Find where the given text appears and provide that cell's center as (X, Y) coordinate. 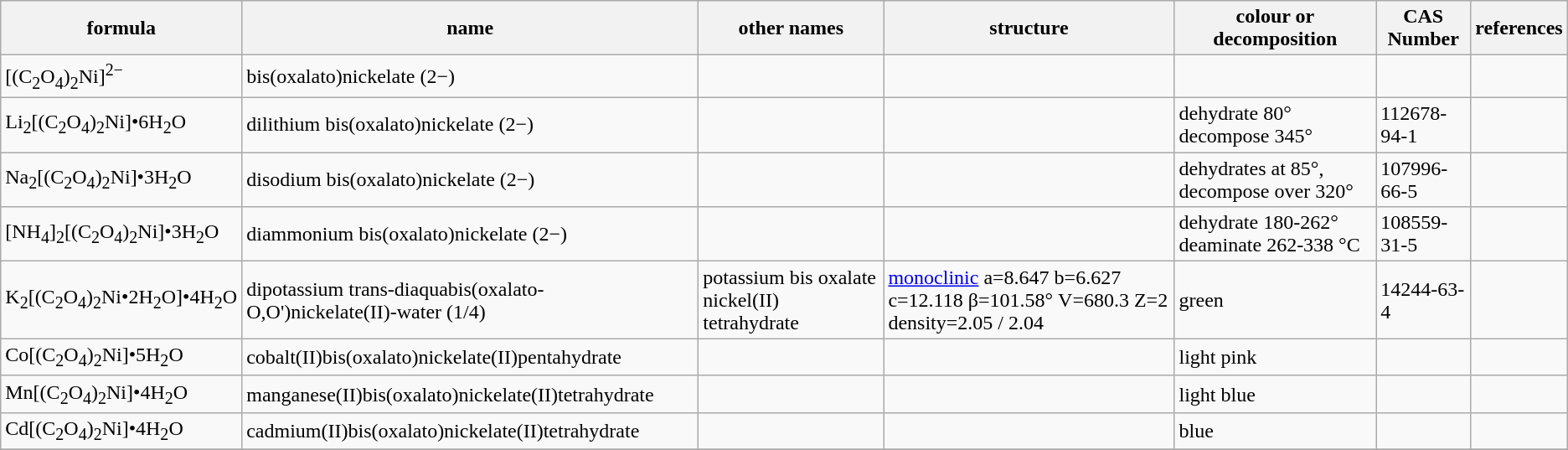
dehydrates at 85°, decompose over 320° (1275, 179)
K2[(C2O4)2Ni•2H2O]•4H2O (121, 300)
manganese(II)bis(oxalato)nickelate(II)tetrahydrate (471, 394)
Cd[(C2O4)2Ni]•4H2O (121, 432)
name (471, 28)
disodium bis(oxalato)nickelate (2−) (471, 179)
CAS Number (1424, 28)
cobalt(II)bis(oxalato)nickelate(II)pentahydrate (471, 357)
[(C2O4)2Ni]2− (121, 77)
dehydrate 180-262° deaminate 262-338 °C (1275, 235)
references (1519, 28)
107996-66-5 (1424, 179)
formula (121, 28)
potassium bis oxalate nickel(II) tetrahydrate (791, 300)
Na2[(C2O4)2Ni]•3H2O (121, 179)
light blue (1275, 394)
Co[(C2O4)2Ni]•5H2O (121, 357)
monoclinic a=8.647 b=6.627 c=12.118 β=101.58° V=680.3 Z=2 density=2.05 / 2.04 (1029, 300)
light pink (1275, 357)
112678-94-1 (1424, 126)
structure (1029, 28)
diammonium bis(oxalato)nickelate (2−) (471, 235)
dehydrate 80° decompose 345° (1275, 126)
bis(oxalato)nickelate (2−) (471, 77)
Li2[(C2O4)2Ni]•6H2O (121, 126)
[NH4]2[(C2O4)2Ni]•3H2O (121, 235)
dilithium bis(oxalato)nickelate (2−) (471, 126)
other names (791, 28)
Mn[(C2O4)2Ni]•4H2O (121, 394)
colour or decomposition (1275, 28)
dipotassium trans-diaquabis(oxalato-O,O')nickelate(II)-water (1/4) (471, 300)
14244-63-4 (1424, 300)
blue (1275, 432)
108559-31-5 (1424, 235)
green (1275, 300)
cadmium(II)bis(oxalato)nickelate(II)tetrahydrate (471, 432)
